Return [x, y] of the center of cell containing provided text 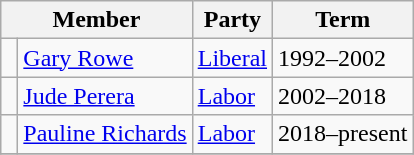
2002–2018 [343, 96]
Gary Rowe [105, 58]
Jude Perera [105, 96]
2018–present [343, 134]
Pauline Richards [105, 134]
Member [96, 20]
Liberal [232, 58]
1992–2002 [343, 58]
Party [232, 20]
Term [343, 20]
